Return the [X, Y] coordinate for the center point of the cell that contains the specified text.  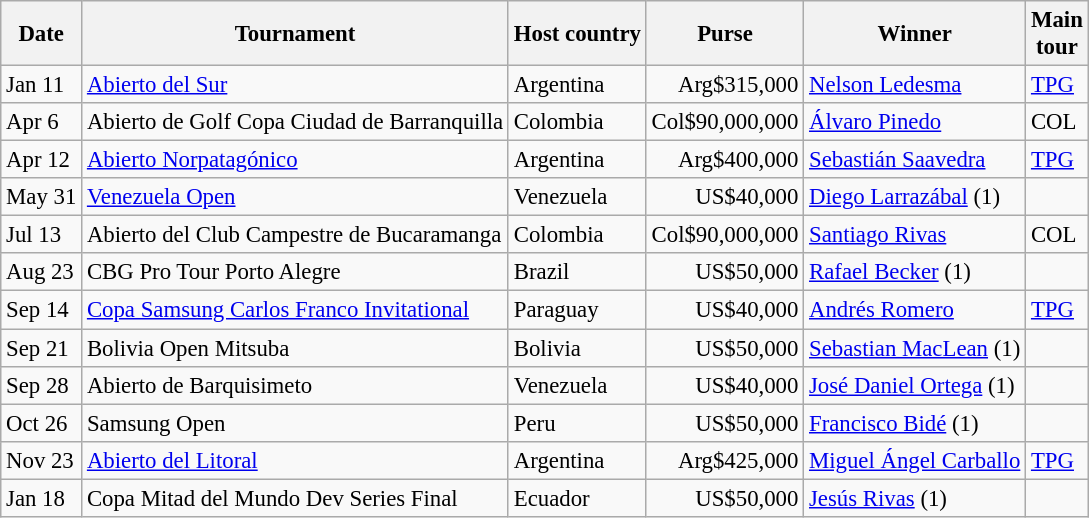
Samsung Open [296, 423]
Jul 13 [42, 235]
Andrés Romero [915, 310]
Abierto de Golf Copa Ciudad de Barranquilla [296, 122]
Host country [577, 34]
Jesús Rivas (1) [915, 498]
Arg$315,000 [724, 85]
Ecuador [577, 498]
Winner [915, 34]
Bolivia Open Mitsuba [296, 348]
José Daniel Ortega (1) [915, 385]
Venezuela Open [296, 197]
Nelson Ledesma [915, 85]
Abierto del Club Campestre de Bucaramanga [296, 235]
Sep 28 [42, 385]
Álvaro Pinedo [915, 122]
CBG Pro Tour Porto Alegre [296, 273]
Sep 21 [42, 348]
Apr 12 [42, 160]
Brazil [577, 273]
Peru [577, 423]
Maintour [1058, 34]
May 31 [42, 197]
Bolivia [577, 348]
Sebastian MacLean (1) [915, 348]
Tournament [296, 34]
Nov 23 [42, 460]
Aug 23 [42, 273]
Copa Mitad del Mundo Dev Series Final [296, 498]
Paraguay [577, 310]
Rafael Becker (1) [915, 273]
Sebastián Saavedra [915, 160]
Arg$400,000 [724, 160]
Francisco Bidé (1) [915, 423]
Date [42, 34]
Abierto del Litoral [296, 460]
Apr 6 [42, 122]
Copa Samsung Carlos Franco Invitational [296, 310]
Sep 14 [42, 310]
Jan 18 [42, 498]
Jan 11 [42, 85]
Abierto Norpatagónico [296, 160]
Santiago Rivas [915, 235]
Diego Larrazábal (1) [915, 197]
Miguel Ángel Carballo [915, 460]
Purse [724, 34]
Abierto del Sur [296, 85]
Arg$425,000 [724, 460]
Oct 26 [42, 423]
Abierto de Barquisimeto [296, 385]
